Find where the given text appears and provide that cell's center as (x, y) coordinate. 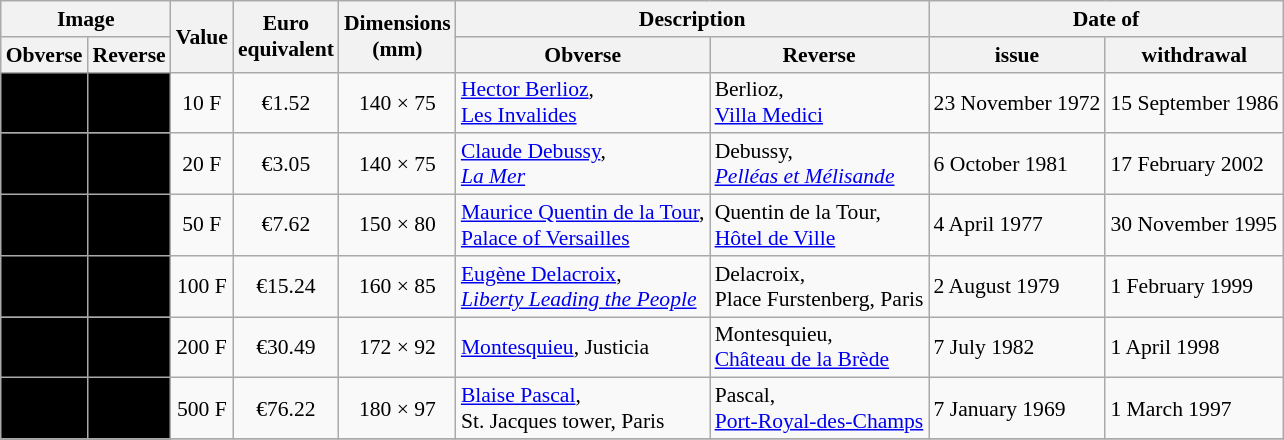
Delacroix,Place Furstenberg, Paris (820, 286)
Pascal,Port-Royal-des-Champs (820, 408)
7 January 1969 (1018, 408)
€7.62 (286, 224)
Image (86, 19)
Quentin de la Tour,Hôtel de Ville (820, 224)
4 April 1977 (1018, 224)
23 November 1972 (1018, 102)
€30.49 (286, 346)
Euroequivalent (286, 36)
100 F (202, 286)
withdrawal (1194, 54)
20 F (202, 164)
Montesquieu, Justicia (583, 346)
1 April 1998 (1194, 346)
1 February 1999 (1194, 286)
200 F (202, 346)
Berlioz,Villa Medici (820, 102)
Blaise Pascal,St. Jacques tower, Paris (583, 408)
160 × 85 (398, 286)
Value (202, 36)
10 F (202, 102)
issue (1018, 54)
€76.22 (286, 408)
€1.52 (286, 102)
50 F (202, 224)
Debussy,Pelléas et Mélisande (820, 164)
15 September 1986 (1194, 102)
1 March 1997 (1194, 408)
Description (692, 19)
7 July 1982 (1018, 346)
Dimensions(mm) (398, 36)
17 February 2002 (1194, 164)
172 × 92 (398, 346)
500 F (202, 408)
Eugène Delacroix,Liberty Leading the People (583, 286)
Maurice Quentin de la Tour,Palace of Versailles (583, 224)
Hector Berlioz,Les Invalides (583, 102)
Date of (1106, 19)
30 November 1995 (1194, 224)
180 × 97 (398, 408)
6 October 1981 (1018, 164)
Claude Debussy,La Mer (583, 164)
Montesquieu,Château de la Brède (820, 346)
150 × 80 (398, 224)
€15.24 (286, 286)
2 August 1979 (1018, 286)
€3.05 (286, 164)
